Return (X, Y) of the center of cell containing provided text 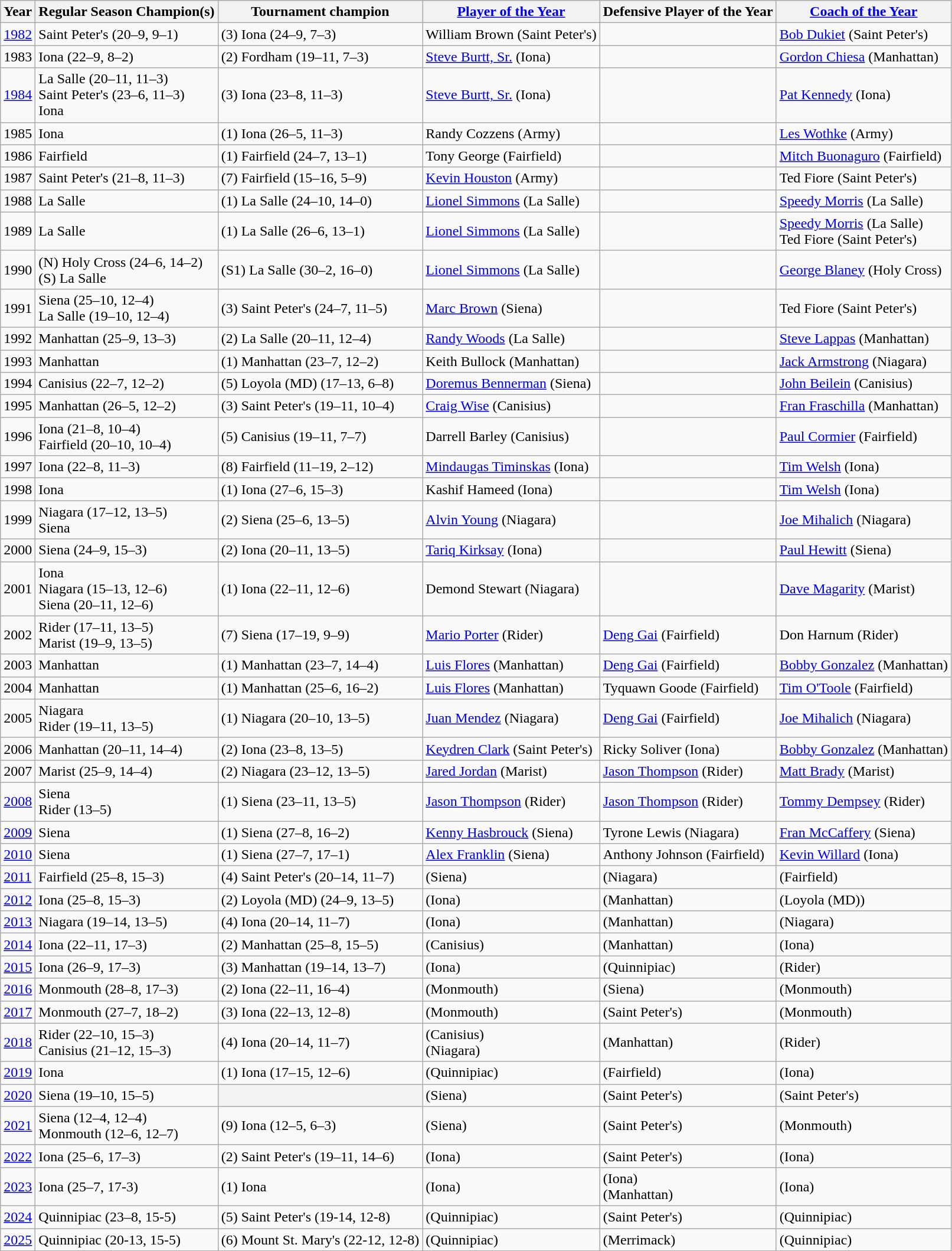
(Loyola (MD)) (863, 900)
Monmouth (27–7, 18–2) (126, 1012)
Tim O'Toole (Fairfield) (863, 688)
2009 (18, 832)
Kenny Hasbrouck (Siena) (511, 832)
2024 (18, 1217)
(3) Iona (24–9, 7–3) (320, 34)
2013 (18, 922)
Niagara (19–14, 13–5) (126, 922)
Iona (22–8, 11–3) (126, 467)
Paul Cormier (Fairfield) (863, 437)
(2) Fordham (19–11, 7–3) (320, 57)
Demond Stewart (Niagara) (511, 589)
(5) Loyola (MD) (17–13, 6–8) (320, 384)
Randy Cozzens (Army) (511, 133)
(2) Loyola (MD) (24–9, 13–5) (320, 900)
Mindaugas Timinskas (Iona) (511, 467)
1982 (18, 34)
(7) Fairfield (15–16, 5–9) (320, 178)
Mitch Buonaguro (Fairfield) (863, 156)
Doremus Bennerman (Siena) (511, 384)
(1) Iona (27–6, 15–3) (320, 489)
Iona (22–11, 17–3) (126, 945)
Fran Fraschilla (Manhattan) (863, 406)
2016 (18, 989)
Kashif Hameed (Iona) (511, 489)
Juan Mendez (Niagara) (511, 718)
Tommy Dempsey (Rider) (863, 802)
Marc Brown (Siena) (511, 308)
Siena (12–4, 12–4) Monmouth (12–6, 12–7) (126, 1125)
Iona (22–9, 8–2) (126, 57)
(1) Iona (22–11, 12–6) (320, 589)
(2) La Salle (20–11, 12–4) (320, 338)
Iona (25–8, 15–3) (126, 900)
Tyquawn Goode (Fairfield) (688, 688)
(2) Siena (25–6, 13–5) (320, 520)
Darrell Barley (Canisius) (511, 437)
1992 (18, 338)
(Merrimack) (688, 1239)
(2) Iona (20–11, 13–5) (320, 550)
Iona (26–9, 17–3) (126, 967)
(3) Iona (22–13, 12–8) (320, 1012)
(4) Saint Peter's (20–14, 11–7) (320, 877)
2000 (18, 550)
(1) Iona (26–5, 11–3) (320, 133)
Fran McCaffery (Siena) (863, 832)
(2) Saint Peter's (19–11, 14–6) (320, 1156)
Speedy Morris (La Salle) (863, 201)
Matt Brady (Marist) (863, 771)
(1) La Salle (24–10, 14–0) (320, 201)
(6) Mount St. Mary's (22-12, 12-8) (320, 1239)
Ricky Soliver (Iona) (688, 749)
Dave Magarity (Marist) (863, 589)
2014 (18, 945)
IonaNiagara (15–13, 12–6)Siena (20–11, 12–6) (126, 589)
(5) Canisius (19–11, 7–7) (320, 437)
2015 (18, 967)
La Salle (20–11, 11–3) Saint Peter's (23–6, 11–3) Iona (126, 95)
2023 (18, 1187)
Defensive Player of the Year (688, 12)
2011 (18, 877)
Alex Franklin (Siena) (511, 855)
Tyrone Lewis (Niagara) (688, 832)
Marist (25–9, 14–4) (126, 771)
Niagara Rider (19–11, 13–5) (126, 718)
1999 (18, 520)
1995 (18, 406)
Pat Kennedy (Iona) (863, 95)
Les Wothke (Army) (863, 133)
2012 (18, 900)
Manhattan (26–5, 12–2) (126, 406)
2008 (18, 802)
Player of the Year (511, 12)
(3) Saint Peter's (24–7, 11–5) (320, 308)
Rider (22–10, 15–3) Canisius (21–12, 15–3) (126, 1043)
Paul Hewitt (Siena) (863, 550)
2019 (18, 1073)
Siena (24–9, 15–3) (126, 550)
1984 (18, 95)
(2) Iona (22–11, 16–4) (320, 989)
George Blaney (Holy Cross) (863, 269)
(Canisius) (511, 945)
Canisius (22–7, 12–2) (126, 384)
(8) Fairfield (11–19, 2–12) (320, 467)
(1) Manhattan (23–7, 12–2) (320, 361)
(3) Iona (23–8, 11–3) (320, 95)
1990 (18, 269)
(2) Manhattan (25–8, 15–5) (320, 945)
Year (18, 12)
Jack Armstrong (Niagara) (863, 361)
(3) Saint Peter's (19–11, 10–4) (320, 406)
2025 (18, 1239)
2003 (18, 665)
Gordon Chiesa (Manhattan) (863, 57)
2002 (18, 635)
Tournament champion (320, 12)
2021 (18, 1125)
Fairfield (25–8, 15–3) (126, 877)
2022 (18, 1156)
(9) Iona (12–5, 6–3) (320, 1125)
2007 (18, 771)
1998 (18, 489)
2018 (18, 1043)
Saint Peter's (20–9, 9–1) (126, 34)
Steve Lappas (Manhattan) (863, 338)
(S1) La Salle (30–2, 16–0) (320, 269)
Fairfield (126, 156)
2010 (18, 855)
Jared Jordan (Marist) (511, 771)
Coach of the Year (863, 12)
(Canisius) (Niagara) (511, 1043)
(2) Niagara (23–12, 13–5) (320, 771)
Quinnipiac (23–8, 15-5) (126, 1217)
1997 (18, 467)
Kevin Willard (Iona) (863, 855)
Iona (25–7, 17-3) (126, 1187)
(2) Iona (23–8, 13–5) (320, 749)
Siena (19–10, 15–5) (126, 1095)
(5) Saint Peter's (19-14, 12-8) (320, 1217)
Manhattan (25–9, 13–3) (126, 338)
Kevin Houston (Army) (511, 178)
Tony George (Fairfield) (511, 156)
2020 (18, 1095)
Randy Woods (La Salle) (511, 338)
Alvin Young (Niagara) (511, 520)
Mario Porter (Rider) (511, 635)
Craig Wise (Canisius) (511, 406)
Regular Season Champion(s) (126, 12)
(1) Niagara (20–10, 13–5) (320, 718)
1993 (18, 361)
Iona (21–8, 10–4) Fairfield (20–10, 10–4) (126, 437)
Siena Rider (13–5) (126, 802)
(1) La Salle (26–6, 13–1) (320, 231)
(1) Iona (320, 1187)
(1) Manhattan (23–7, 14–4) (320, 665)
1991 (18, 308)
John Beilein (Canisius) (863, 384)
2004 (18, 688)
1986 (18, 156)
(1) Iona (17–15, 12–6) (320, 1073)
1983 (18, 57)
2017 (18, 1012)
Bob Dukiet (Saint Peter's) (863, 34)
1988 (18, 201)
Rider (17–11, 13–5) Marist (19–9, 13–5) (126, 635)
(Iona) (Manhattan) (688, 1187)
Iona (25–6, 17–3) (126, 1156)
Monmouth (28–8, 17–3) (126, 989)
(1) Siena (23–11, 13–5) (320, 802)
1985 (18, 133)
(1) Siena (27–8, 16–2) (320, 832)
Tariq Kirksay (Iona) (511, 550)
(1) Fairfield (24–7, 13–1) (320, 156)
(1) Siena (27–7, 17–1) (320, 855)
William Brown (Saint Peter's) (511, 34)
(1) Manhattan (25–6, 16–2) (320, 688)
Keith Bullock (Manhattan) (511, 361)
Don Harnum (Rider) (863, 635)
2001 (18, 589)
Manhattan (20–11, 14–4) (126, 749)
(N) Holy Cross (24–6, 14–2) (S) La Salle (126, 269)
Saint Peter's (21–8, 11–3) (126, 178)
Niagara (17–12, 13–5) Siena (126, 520)
Quinnipiac (20-13, 15-5) (126, 1239)
Speedy Morris (La Salle)Ted Fiore (Saint Peter's) (863, 231)
(7) Siena (17–19, 9–9) (320, 635)
Keydren Clark (Saint Peter's) (511, 749)
1989 (18, 231)
1996 (18, 437)
(3) Manhattan (19–14, 13–7) (320, 967)
1987 (18, 178)
2005 (18, 718)
Anthony Johnson (Fairfield) (688, 855)
2006 (18, 749)
Siena (25–10, 12–4) La Salle (19–10, 12–4) (126, 308)
1994 (18, 384)
